Scan for the cell matching the given text and deliver its [X, Y] coordinate at center. 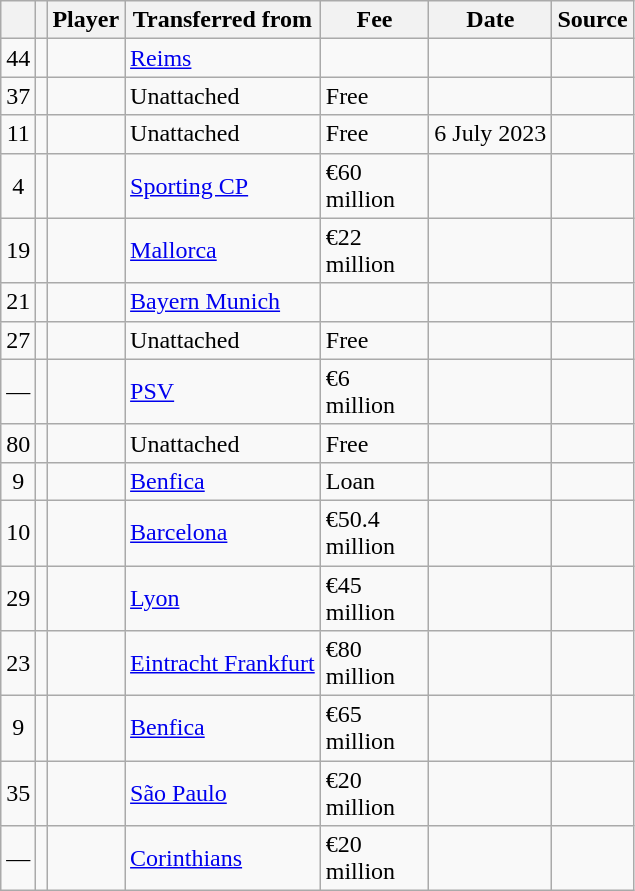
PSV [223, 392]
€80 million [374, 664]
27 [18, 340]
Lyon [223, 598]
Transferred from [223, 20]
€22 million [374, 250]
Bayern Munich [223, 302]
São Paulo [223, 794]
€60 million [374, 186]
4 [18, 186]
6 July 2023 [490, 134]
44 [18, 58]
Sporting CP [223, 186]
29 [18, 598]
Loan [374, 481]
Mallorca [223, 250]
Eintracht Frankfurt [223, 664]
Date [490, 20]
Source [592, 20]
37 [18, 96]
Reims [223, 58]
35 [18, 794]
Player [86, 20]
Fee [374, 20]
11 [18, 134]
19 [18, 250]
€45 million [374, 598]
21 [18, 302]
Barcelona [223, 532]
10 [18, 532]
€6 million [374, 392]
€50.4 million [374, 532]
€65 million [374, 728]
80 [18, 443]
Corinthians [223, 858]
23 [18, 664]
